Provide the [X, Y] coordinate of the cell's center where the given text is located.  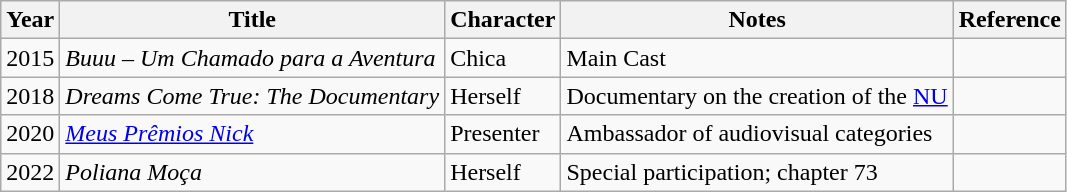
2015 [30, 58]
2018 [30, 96]
Title [252, 20]
Buuu – Um Chamado para a Aventura [252, 58]
Chica [503, 58]
2020 [30, 134]
Notes [757, 20]
Meus Prêmios Nick [252, 134]
2022 [30, 172]
Special participation; chapter 73 [757, 172]
Main Cast [757, 58]
Character [503, 20]
Documentary on the creation of the NU [757, 96]
Poliana Moça [252, 172]
Dreams Come True: The Documentary [252, 96]
Year [30, 20]
Presenter [503, 134]
Reference [1010, 20]
Ambassador of audiovisual categories [757, 134]
